Extract the (x, y) coordinate from the center of the cell holding the provided text.  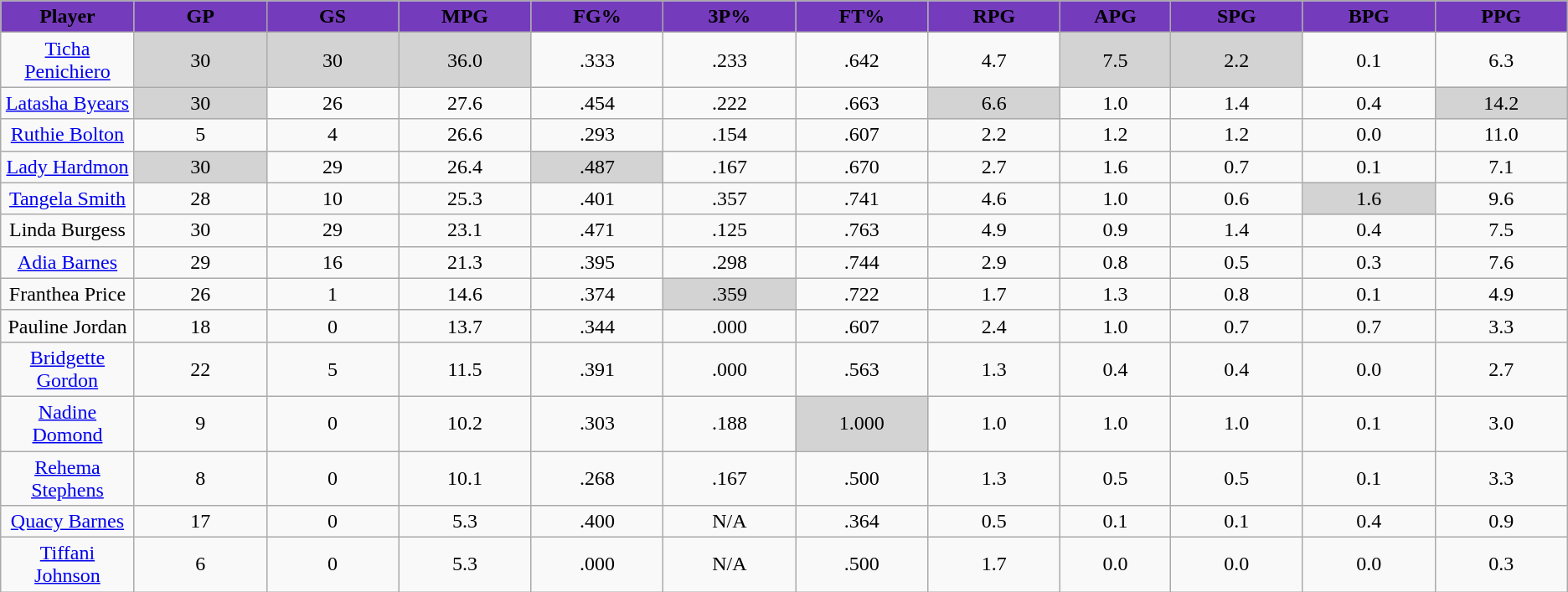
.344 (597, 326)
11.5 (465, 368)
.359 (730, 294)
4.6 (994, 198)
4 (333, 135)
GS (333, 17)
Tangela Smith (67, 198)
BPG (1369, 17)
17 (200, 522)
26.6 (465, 135)
Franthea Price (67, 294)
.401 (597, 198)
Pauline Jordan (67, 326)
36.0 (465, 60)
.293 (597, 135)
.374 (597, 294)
Ticha Penichiero (67, 60)
Latasha Byears (67, 103)
3.0 (1501, 424)
16 (333, 262)
.663 (862, 103)
3P% (730, 17)
18 (200, 326)
6 (200, 564)
4.7 (994, 60)
21.3 (465, 262)
Lady Hardmon (67, 167)
10.1 (465, 477)
14.6 (465, 294)
6.3 (1501, 60)
.303 (597, 424)
Player (67, 17)
.154 (730, 135)
.395 (597, 262)
.454 (597, 103)
27.6 (465, 103)
.744 (862, 262)
9 (200, 424)
2.4 (994, 326)
10 (333, 198)
.222 (730, 103)
FT% (862, 17)
.364 (862, 522)
.763 (862, 230)
Bridgette Gordon (67, 368)
.670 (862, 167)
RPG (994, 17)
.400 (597, 522)
.125 (730, 230)
GP (200, 17)
10.2 (465, 424)
.188 (730, 424)
Nadine Domond (67, 424)
6.6 (994, 103)
.233 (730, 60)
APG (1116, 17)
.741 (862, 198)
26.4 (465, 167)
PPG (1501, 17)
28 (200, 198)
23.1 (465, 230)
8 (200, 477)
9.6 (1501, 198)
FG% (597, 17)
Rehema Stephens (67, 477)
.391 (597, 368)
14.2 (1501, 103)
22 (200, 368)
.642 (862, 60)
2.9 (994, 262)
1.000 (862, 424)
.268 (597, 477)
7.1 (1501, 167)
1 (333, 294)
Quacy Barnes (67, 522)
.722 (862, 294)
11.0 (1501, 135)
Linda Burgess (67, 230)
7.6 (1501, 262)
.487 (597, 167)
Adia Barnes (67, 262)
.298 (730, 262)
.357 (730, 198)
13.7 (465, 326)
SPG (1236, 17)
0.6 (1236, 198)
Tiffani Johnson (67, 564)
.333 (597, 60)
.563 (862, 368)
.471 (597, 230)
Ruthie Bolton (67, 135)
MPG (465, 17)
25.3 (465, 198)
